Extract the [x, y] coordinate from the center of the cell holding the provided text.  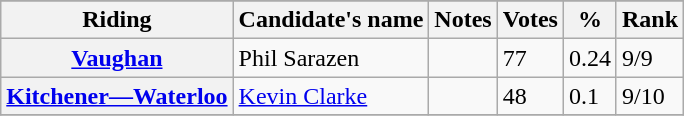
Rank [650, 20]
Vaughan [117, 58]
Candidate's name [331, 20]
Votes [530, 20]
Riding [117, 20]
Kevin Clarke [331, 96]
Notes [463, 20]
77 [530, 58]
48 [530, 96]
0.24 [590, 58]
9/10 [650, 96]
9/9 [650, 58]
Kitchener—Waterloo [117, 96]
% [590, 20]
Phil Sarazen [331, 58]
0.1 [590, 96]
